Capture the cell that displays the provided text and extract its [x, y] central coordinate. 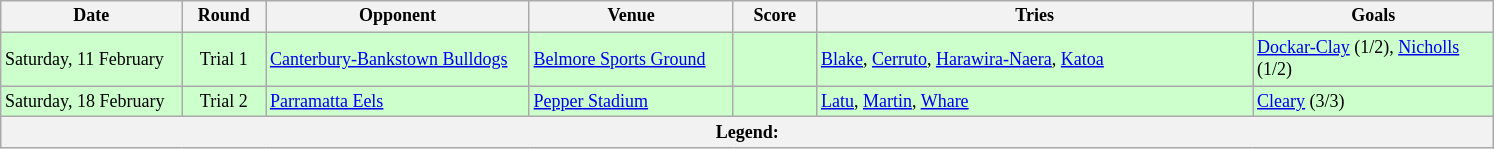
Saturday, 11 February [92, 59]
Round [224, 16]
Dockar-Clay (1/2), Nicholls (1/2) [1374, 59]
Blake, Cerruto, Harawira-Naera, Katoa [1035, 59]
Legend: [748, 132]
Canterbury-Bankstown Bulldogs [398, 59]
Parramatta Eels [398, 102]
Tries [1035, 16]
Score [775, 16]
Venue [631, 16]
Date [92, 16]
Latu, Martin, Whare [1035, 102]
Saturday, 18 February [92, 102]
Opponent [398, 16]
Belmore Sports Ground [631, 59]
Pepper Stadium [631, 102]
Cleary (3/3) [1374, 102]
Goals [1374, 16]
Trial 2 [224, 102]
Trial 1 [224, 59]
